From the cell containing the given text, extract its center point as (X, Y) coordinate. 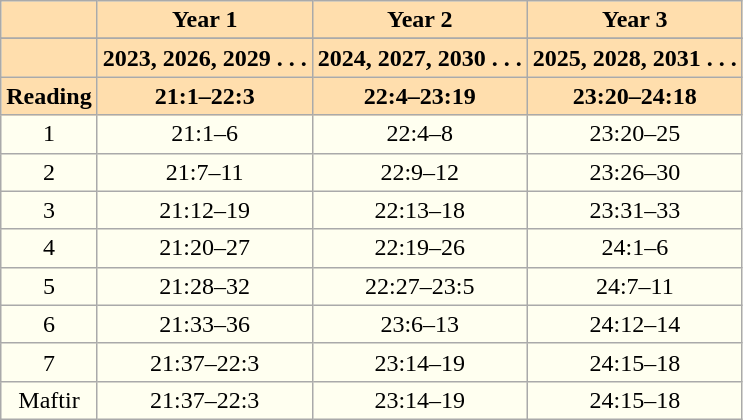
24:1–6 (634, 248)
23:20–25 (634, 134)
Reading (49, 96)
2025, 2028, 2031 . . . (634, 58)
Maftir (49, 400)
2024, 2027, 2030 . . . (420, 58)
22:9–12 (420, 172)
21:7–11 (204, 172)
21:12–19 (204, 210)
22:27–23:5 (420, 286)
22:4–23:19 (420, 96)
21:28–32 (204, 286)
Year 3 (634, 20)
2023, 2026, 2029 . . . (204, 58)
3 (49, 210)
21:33–36 (204, 324)
24:7–11 (634, 286)
4 (49, 248)
22:13–18 (420, 210)
23:20–24:18 (634, 96)
2 (49, 172)
22:4–8 (420, 134)
21:20–27 (204, 248)
21:1–22:3 (204, 96)
21:1–6 (204, 134)
23:31–33 (634, 210)
1 (49, 134)
Year 1 (204, 20)
22:19–26 (420, 248)
7 (49, 362)
5 (49, 286)
24:12–14 (634, 324)
Year 2 (420, 20)
23:6–13 (420, 324)
23:26–30 (634, 172)
6 (49, 324)
